Pinpoint the cell where the given text exists, returning its [x, y] midpoint coordinate. 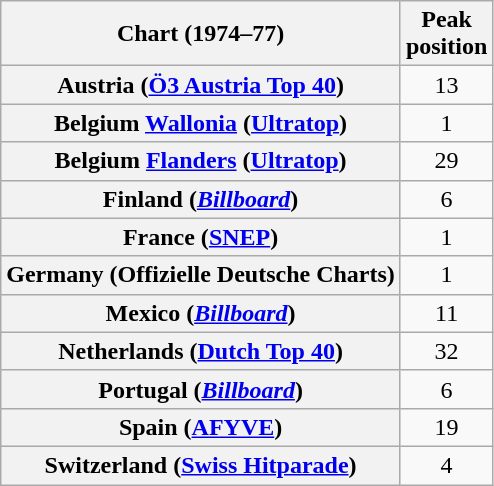
Austria (Ö3 Austria Top 40) [201, 85]
Spain (AFYVE) [201, 427]
32 [446, 351]
Belgium Flanders (Ultratop) [201, 161]
Germany (Offizielle Deutsche Charts) [201, 275]
Chart (1974–77) [201, 34]
13 [446, 85]
France (SNEP) [201, 237]
Netherlands (Dutch Top 40) [201, 351]
Mexico (Billboard) [201, 313]
19 [446, 427]
Finland (Billboard) [201, 199]
Switzerland (Swiss Hitparade) [201, 465]
Portugal (Billboard) [201, 389]
11 [446, 313]
29 [446, 161]
Peakposition [446, 34]
Belgium Wallonia (Ultratop) [201, 123]
4 [446, 465]
